Identify which cell holds the provided text, then report its (X, Y) central coordinate. 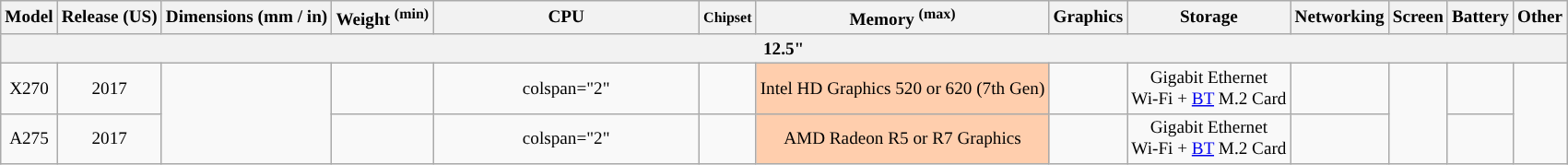
Intel HD Graphics 520 or 620 (7th Gen) (902, 88)
Battery (1480, 18)
Storage (1209, 18)
Networking (1339, 18)
Chipset (728, 18)
CPU (566, 18)
Memory (max) (902, 18)
Model (29, 18)
A275 (29, 138)
AMD Radeon R5 or R7 Graphics (902, 138)
X270 (29, 88)
Graphics (1088, 18)
12.5" (784, 49)
Screen (1418, 18)
Weight (min) (383, 18)
Dimensions (mm / in) (247, 18)
Release (US) (109, 18)
Other (1539, 18)
